Find where the given text appears and provide that cell's center as [x, y] coordinate. 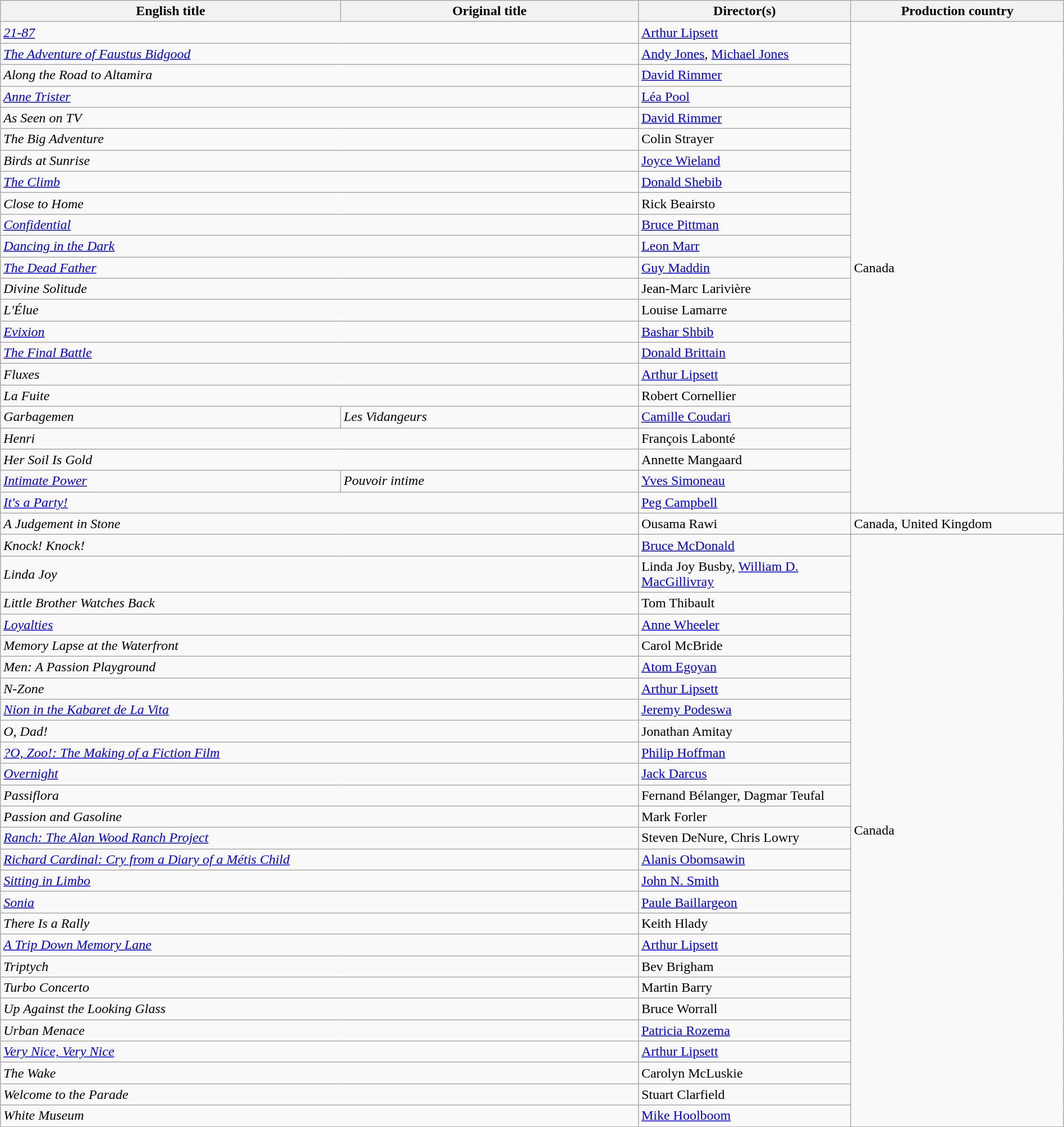
Along the Road to Altamira [320, 75]
Steven DeNure, Chris Lowry [744, 838]
N-Zone [320, 689]
Camille Coudari [744, 417]
Philip Hoffman [744, 753]
A Trip Down Memory Lane [320, 945]
Donald Brittain [744, 353]
As Seen on TV [320, 118]
Bashar Shbib [744, 332]
21-87 [320, 33]
Bruce McDonald [744, 545]
Sonia [320, 902]
Colin Strayer [744, 139]
Production country [957, 11]
Knock! Knock! [320, 545]
Anne Trister [320, 97]
Up Against the Looking Glass [320, 1009]
Andy Jones, Michael Jones [744, 54]
Men: A Passion Playground [320, 667]
The Big Adventure [320, 139]
Jonathan Amitay [744, 731]
Welcome to the Parade [320, 1094]
Turbo Concerto [320, 988]
Leon Marr [744, 246]
La Fuite [320, 396]
Nion in the Kabaret de La Vita [320, 710]
Fernand Bélanger, Dagmar Teufal [744, 795]
O, Dad! [320, 731]
A Judgement in Stone [320, 524]
L'Élue [320, 310]
Anne Wheeler [744, 625]
Carol McBride [744, 646]
Pouvoir intime [489, 481]
Linda Joy Busby, William D. MacGillivray [744, 574]
Joyce Wieland [744, 161]
Linda Joy [320, 574]
Ousama Rawi [744, 524]
Little Brother Watches Back [320, 603]
Tom Thibault [744, 603]
Sitting in Limbo [320, 881]
Atom Egoyan [744, 667]
Her Soil Is Gold [320, 460]
Triptych [320, 966]
Original title [489, 11]
Urban Menace [320, 1030]
Mike Hoolboom [744, 1116]
Richard Cardinal: Cry from a Diary of a Métis Child [320, 859]
Patricia Rozema [744, 1030]
Bruce Pittman [744, 225]
The Final Battle [320, 353]
Passion and Gasoline [320, 817]
The Climb [320, 182]
Louise Lamarre [744, 310]
Canada, United Kingdom [957, 524]
Alanis Obomsawin [744, 859]
?O, Zoo!: The Making of a Fiction Film [320, 753]
François Labonté [744, 438]
Peg Campbell [744, 502]
Annette Mangaard [744, 460]
John N. Smith [744, 881]
English title [171, 11]
Confidential [320, 225]
Jack Darcus [744, 774]
There Is a Rally [320, 923]
Robert Cornellier [744, 396]
Intimate Power [171, 481]
Guy Maddin [744, 268]
Close to Home [320, 203]
The Dead Father [320, 268]
Donald Shebib [744, 182]
It's a Party! [320, 502]
Stuart Clarfield [744, 1094]
Passiflora [320, 795]
Jeremy Podeswa [744, 710]
The Wake [320, 1073]
Rick Beairsto [744, 203]
Garbagemen [171, 417]
Fluxes [320, 374]
The Adventure of Faustus Bidgood [320, 54]
Memory Lapse at the Waterfront [320, 646]
Ranch: The Alan Wood Ranch Project [320, 838]
Loyalties [320, 625]
Bev Brigham [744, 966]
White Museum [320, 1116]
Yves Simoneau [744, 481]
Bruce Worrall [744, 1009]
Léa Pool [744, 97]
Keith Hlady [744, 923]
Director(s) [744, 11]
Very Nice, Very Nice [320, 1052]
Henri [320, 438]
Jean-Marc Larivière [744, 289]
Birds at Sunrise [320, 161]
Evixion [320, 332]
Les Vidangeurs [489, 417]
Overnight [320, 774]
Carolyn McLuskie [744, 1073]
Mark Forler [744, 817]
Paule Baillargeon [744, 902]
Divine Solitude [320, 289]
Dancing in the Dark [320, 246]
Martin Barry [744, 988]
